For the text-containing cell, return its midpoint in (X, Y) coordinate format. 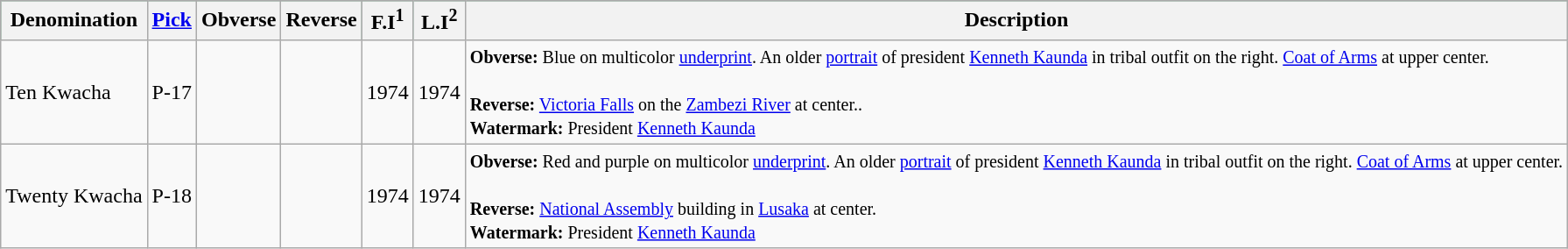
Denomination (74, 21)
P-17 (172, 91)
L.I2 (439, 21)
Reverse (321, 21)
Description (1016, 21)
Obverse (238, 21)
Twenty Kwacha (74, 196)
P-18 (172, 196)
F.I1 (387, 21)
Ten Kwacha (74, 91)
Pick (172, 21)
